Return the (X, Y) coordinate for the center point of the cell that contains the specified text.  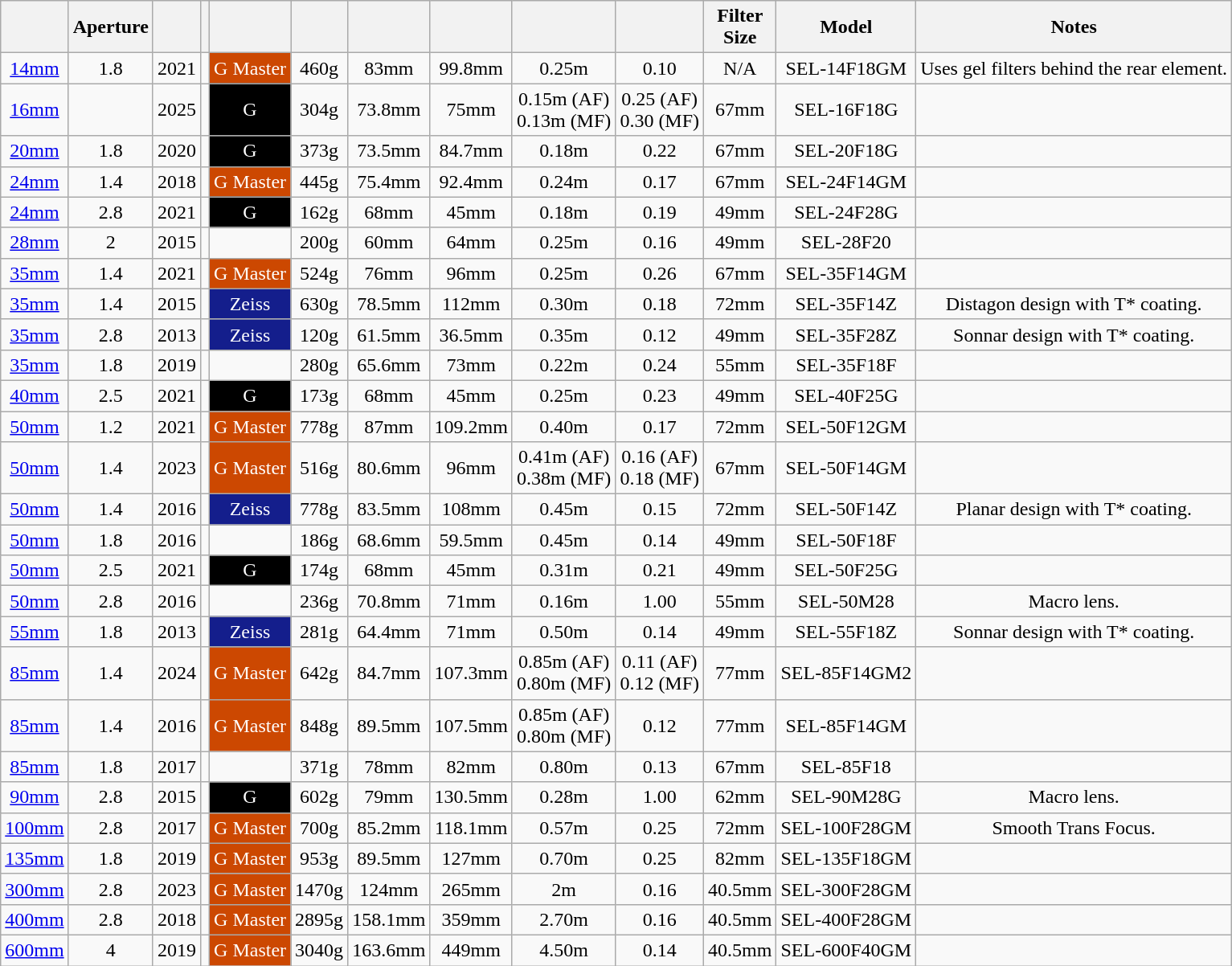
1470g (320, 889)
SEL-50F14GM (846, 468)
642g (320, 673)
87mm (389, 427)
516g (320, 468)
0.19 (660, 212)
0.16 (AF)0.18 (MF) (660, 468)
Model (846, 27)
108mm (471, 510)
N/A (740, 68)
FilterSize (740, 27)
14mm (35, 68)
60mm (389, 243)
SEL-35F18F (846, 365)
0.57m (563, 828)
90mm (35, 797)
602g (320, 797)
163.6mm (389, 950)
SEL-135F18GM (846, 858)
SEL-85F14GM2 (846, 673)
SEL-24F14GM (846, 182)
112mm (471, 304)
76mm (389, 273)
359mm (471, 919)
281g (320, 632)
SEL-35F28Z (846, 334)
73.8mm (389, 109)
0.16m (563, 601)
SEL-600F40GM (846, 950)
Uses gel filters behind the rear element. (1074, 68)
SEL-20F18G (846, 151)
0.26 (660, 273)
130.5mm (471, 797)
162g (320, 212)
SEL-50F14Z (846, 510)
630g (320, 304)
Notes (1074, 27)
0.41m (AF)0.38m (MF) (563, 468)
124mm (389, 889)
Distagon design with T* coating. (1074, 304)
236g (320, 601)
371g (320, 767)
0.11 (AF)0.12 (MF) (660, 673)
SEL-50F18F (846, 540)
SEL-50F12GM (846, 427)
0.28m (563, 797)
2025 (177, 109)
2m (563, 889)
127mm (471, 858)
0.30m (563, 304)
953g (320, 858)
SEL-85F18 (846, 767)
83mm (389, 68)
78.5mm (389, 304)
3040g (320, 950)
460g (320, 68)
59.5mm (471, 540)
600mm (35, 950)
700g (320, 828)
92.4mm (471, 182)
0.25 (AF)0.30 (MF) (660, 109)
373g (320, 151)
2020 (177, 151)
64.4mm (389, 632)
848g (320, 725)
SEL-14F18GM (846, 68)
135mm (35, 858)
0.15m (AF)0.13m (MF) (563, 109)
0.50m (563, 632)
Aperture (111, 27)
0.31m (563, 571)
SEL-300F28GM (846, 889)
265mm (471, 889)
20mm (35, 151)
Planar design with T* coating. (1074, 510)
2895g (320, 919)
SEL-16F18G (846, 109)
36.5mm (471, 334)
Smooth Trans Focus. (1074, 828)
SEL-55F18Z (846, 632)
2 (111, 243)
0.10 (660, 68)
100mm (35, 828)
65.6mm (389, 365)
SEL-100F28GM (846, 828)
0.80m (563, 767)
173g (320, 395)
0.35m (563, 334)
445g (320, 182)
2024 (177, 673)
SEL-90M28G (846, 797)
75.4mm (389, 182)
200g (320, 243)
280g (320, 365)
SEL-35F14Z (846, 304)
73.5mm (389, 151)
78mm (389, 767)
4 (111, 950)
SEL-24F28G (846, 212)
SEL-50M28 (846, 601)
158.1mm (389, 919)
107.3mm (471, 673)
2.70m (563, 919)
0.70m (563, 858)
0.24 (660, 365)
449mm (471, 950)
SEL-28F20 (846, 243)
SEL-50F25G (846, 571)
0.40m (563, 427)
174g (320, 571)
0.23 (660, 395)
0.15 (660, 510)
400mm (35, 919)
64mm (471, 243)
107.5mm (471, 725)
0.22 (660, 151)
0.18 (660, 304)
80.6mm (389, 468)
40mm (35, 395)
SEL-40F25G (846, 395)
79mm (389, 797)
SEL-35F14GM (846, 273)
186g (320, 540)
300mm (35, 889)
1.2 (111, 427)
61.5mm (389, 334)
73mm (471, 365)
68.6mm (389, 540)
4.50m (563, 950)
304g (320, 109)
0.13 (660, 767)
62mm (740, 797)
109.2mm (471, 427)
70.8mm (389, 601)
120g (320, 334)
16mm (35, 109)
SEL-85F14GM (846, 725)
0.22m (563, 365)
118.1mm (471, 828)
85.2mm (389, 828)
28mm (35, 243)
524g (320, 273)
0.21 (660, 571)
0.24m (563, 182)
99.8mm (471, 68)
SEL-400F28GM (846, 919)
75mm (471, 109)
83.5mm (389, 510)
